Find where the given text appears and provide that cell's center as (x, y) coordinate. 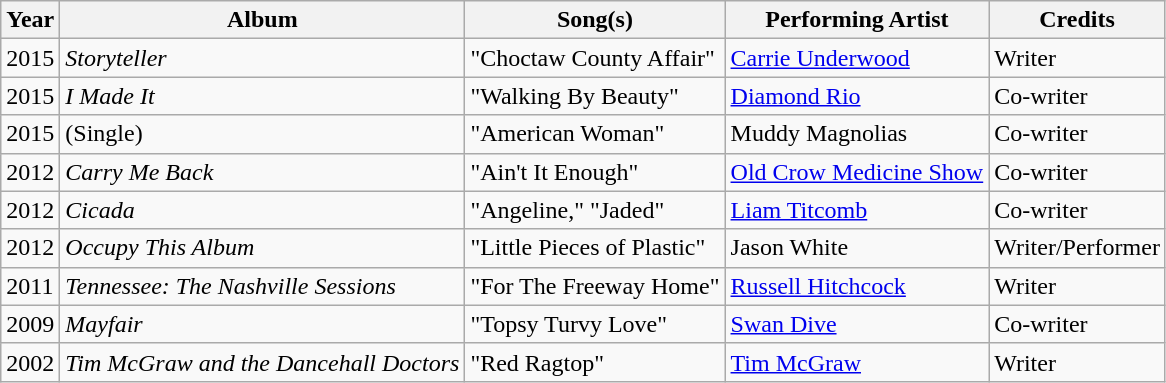
"Little Pieces of Plastic" (595, 248)
Carry Me Back (262, 172)
"Walking By Beauty" (595, 96)
Cicada (262, 210)
Old Crow Medicine Show (857, 172)
Year (30, 20)
Album (262, 20)
"Angeline," "Jaded" (595, 210)
"Topsy Turvy Love" (595, 324)
Credits (1078, 20)
Performing Artist (857, 20)
(Single) (262, 134)
Tim McGraw (857, 362)
Jason White (857, 248)
Muddy Magnolias (857, 134)
Tim McGraw and the Dancehall Doctors (262, 362)
"For The Freeway Home" (595, 286)
"Choctaw County Affair" (595, 58)
Russell Hitchcock (857, 286)
I Made It (262, 96)
Song(s) (595, 20)
2011 (30, 286)
Mayfair (262, 324)
Carrie Underwood (857, 58)
2009 (30, 324)
"American Woman" (595, 134)
"Ain't It Enough" (595, 172)
2002 (30, 362)
Writer/Performer (1078, 248)
Occupy This Album (262, 248)
Swan Dive (857, 324)
Tennessee: The Nashville Sessions (262, 286)
Storyteller (262, 58)
Liam Titcomb (857, 210)
"Red Ragtop" (595, 362)
Diamond Rio (857, 96)
